For the text-containing cell, return its midpoint in [X, Y] coordinate format. 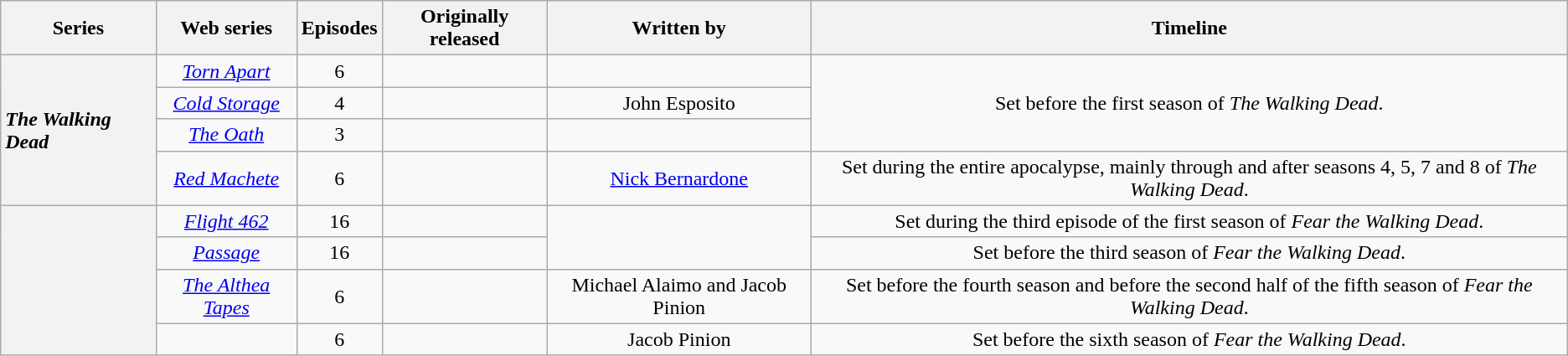
John Esposito [678, 103]
Torn Apart [226, 71]
Set before the third season of Fear the Walking Dead. [1189, 253]
Flight 462 [226, 221]
The Althea Tapes [226, 297]
Series [79, 28]
Set during the entire apocalypse, mainly through and after seasons 4, 5, 7 and 8 of The Walking Dead. [1189, 178]
Jacob Pinion [678, 339]
Cold Storage [226, 103]
Written by [678, 28]
3 [339, 135]
Passage [226, 253]
Set during the third episode of the first season of Fear the Walking Dead. [1189, 221]
The Oath [226, 135]
Red Machete [226, 178]
Set before the sixth season of Fear the Walking Dead. [1189, 339]
4 [339, 103]
Originally released [464, 28]
The Walking Dead [79, 131]
Michael Alaimo and Jacob Pinion [678, 297]
Episodes [339, 28]
Web series [226, 28]
Set before the fourth season and before the second half of the fifth season of Fear the Walking Dead. [1189, 297]
Set before the first season of The Walking Dead. [1189, 103]
Nick Bernardone [678, 178]
Timeline [1189, 28]
